Detect which cell encompasses the target text, then output its (x, y) center coordinate. 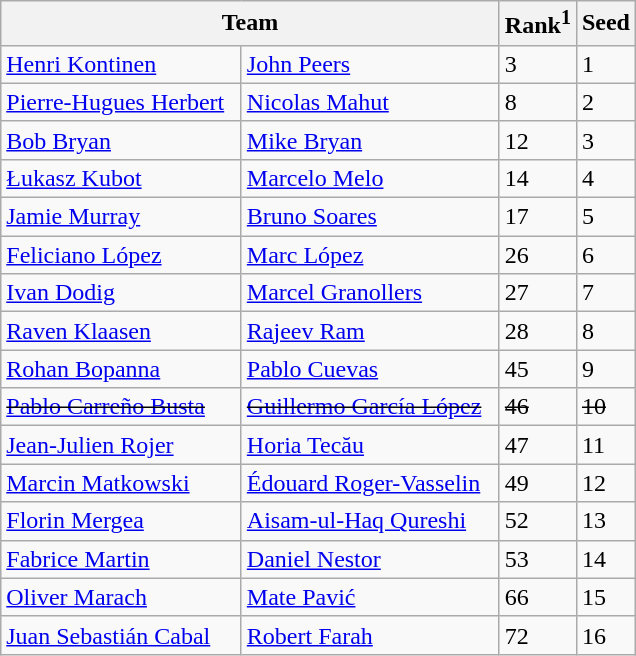
Oliver Marach (122, 597)
13 (606, 521)
Marcel Granollers (370, 293)
Robert Farah (370, 635)
45 (538, 369)
52 (538, 521)
17 (538, 217)
Mike Bryan (370, 140)
Daniel Nestor (370, 559)
27 (538, 293)
1 (606, 64)
Marcin Matkowski (122, 483)
6 (606, 255)
Pablo Cuevas (370, 369)
John Peers (370, 64)
Feliciano López (122, 255)
Bruno Soares (370, 217)
Rohan Bopanna (122, 369)
Rajeev Ram (370, 331)
Fabrice Martin (122, 559)
Nicolas Mahut (370, 102)
2 (606, 102)
Henri Kontinen (122, 64)
Horia Tecău (370, 445)
Ivan Dodig (122, 293)
15 (606, 597)
Pablo Carreño Busta (122, 407)
Rank1 (538, 24)
10 (606, 407)
28 (538, 331)
7 (606, 293)
Édouard Roger-Vasselin (370, 483)
Pierre-Hugues Herbert (122, 102)
Aisam-ul-Haq Qureshi (370, 521)
Marc López (370, 255)
66 (538, 597)
Jamie Murray (122, 217)
11 (606, 445)
4 (606, 178)
53 (538, 559)
Guillermo García López (370, 407)
Bob Bryan (122, 140)
Mate Pavić (370, 597)
16 (606, 635)
49 (538, 483)
Jean-Julien Rojer (122, 445)
Juan Sebastián Cabal (122, 635)
Marcelo Melo (370, 178)
26 (538, 255)
72 (538, 635)
Seed (606, 24)
Raven Klaasen (122, 331)
9 (606, 369)
46 (538, 407)
47 (538, 445)
Florin Mergea (122, 521)
Łukasz Kubot (122, 178)
5 (606, 217)
Team (250, 24)
